Determine the [x, y] coordinate at the center of the cell enclosing the given text.  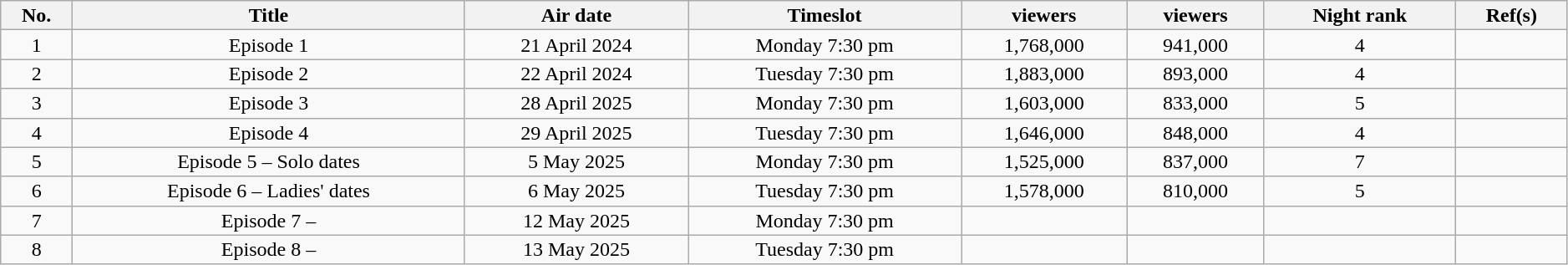
13 May 2025 [576, 249]
8 [37, 249]
1,646,000 [1044, 132]
1,883,000 [1044, 74]
1,768,000 [1044, 45]
3 [37, 104]
29 April 2025 [576, 132]
1,603,000 [1044, 104]
Episode 1 [269, 45]
No. [37, 15]
21 April 2024 [576, 45]
941,000 [1196, 45]
837,000 [1196, 162]
Episode 4 [269, 132]
5 May 2025 [576, 162]
12 May 2025 [576, 221]
6 [37, 191]
893,000 [1196, 74]
Episode 6 – Ladies' dates [269, 191]
810,000 [1196, 191]
Episode 5 – Solo dates [269, 162]
833,000 [1196, 104]
Timeslot [825, 15]
848,000 [1196, 132]
Episode 8 – [269, 249]
Episode 3 [269, 104]
Title [269, 15]
Air date [576, 15]
Ref(s) [1511, 15]
22 April 2024 [576, 74]
Episode 7 – [269, 221]
Episode 2 [269, 74]
2 [37, 74]
1 [37, 45]
28 April 2025 [576, 104]
Night rank [1360, 15]
6 May 2025 [576, 191]
1,578,000 [1044, 191]
1,525,000 [1044, 162]
